Provide the (X, Y) coordinate of the cell's center where the given text is located.  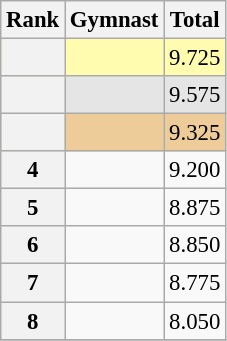
8.875 (195, 208)
8 (33, 321)
Gymnast (114, 20)
7 (33, 283)
5 (33, 208)
Rank (33, 20)
8.850 (195, 245)
Total (195, 20)
9.725 (195, 58)
9.575 (195, 95)
4 (33, 170)
8.775 (195, 283)
6 (33, 245)
9.325 (195, 133)
9.200 (195, 170)
8.050 (195, 321)
